Pinpoint the cell where the given text exists, returning its (X, Y) midpoint coordinate. 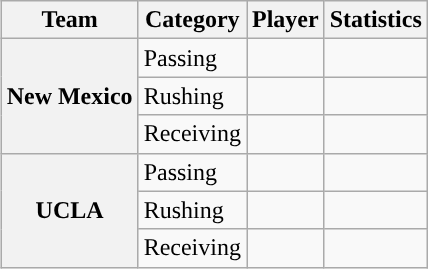
Team (70, 20)
Player (285, 20)
New Mexico (70, 96)
Statistics (376, 20)
Category (192, 20)
UCLA (70, 210)
